Determine the [X, Y] coordinate at the center of the cell enclosing the given text.  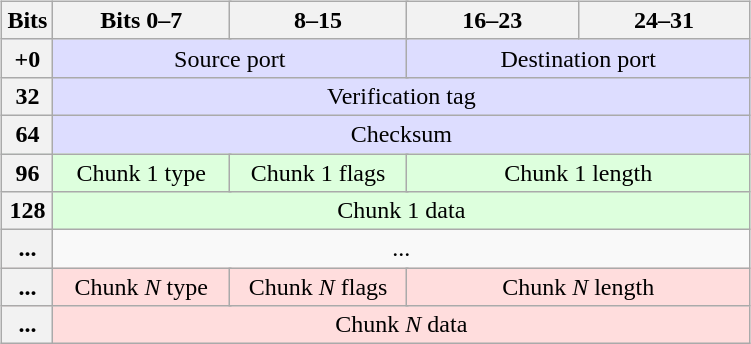
16–23 [493, 20]
Checksum [402, 134]
+0 [28, 58]
96 [28, 173]
Chunk N type [142, 287]
Chunk 1 type [142, 173]
Bits [28, 20]
Source port [230, 58]
Verification tag [402, 96]
Chunk 1 data [402, 211]
Chunk N data [402, 325]
8–15 [318, 20]
Chunk N flags [318, 287]
64 [28, 134]
Chunk 1 length [578, 173]
Destination port [578, 58]
128 [28, 211]
Bits 0–7 [142, 20]
Chunk 1 flags [318, 173]
Chunk N length [578, 287]
32 [28, 96]
24–31 [664, 20]
